Determine the (X, Y) coordinate at the center of the cell enclosing the given text.  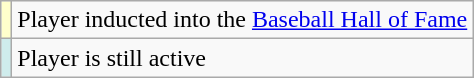
Player is still active (242, 58)
Player inducted into the Baseball Hall of Fame (242, 20)
